Search for the cell housing the specified text and yield its (X, Y) center coordinate. 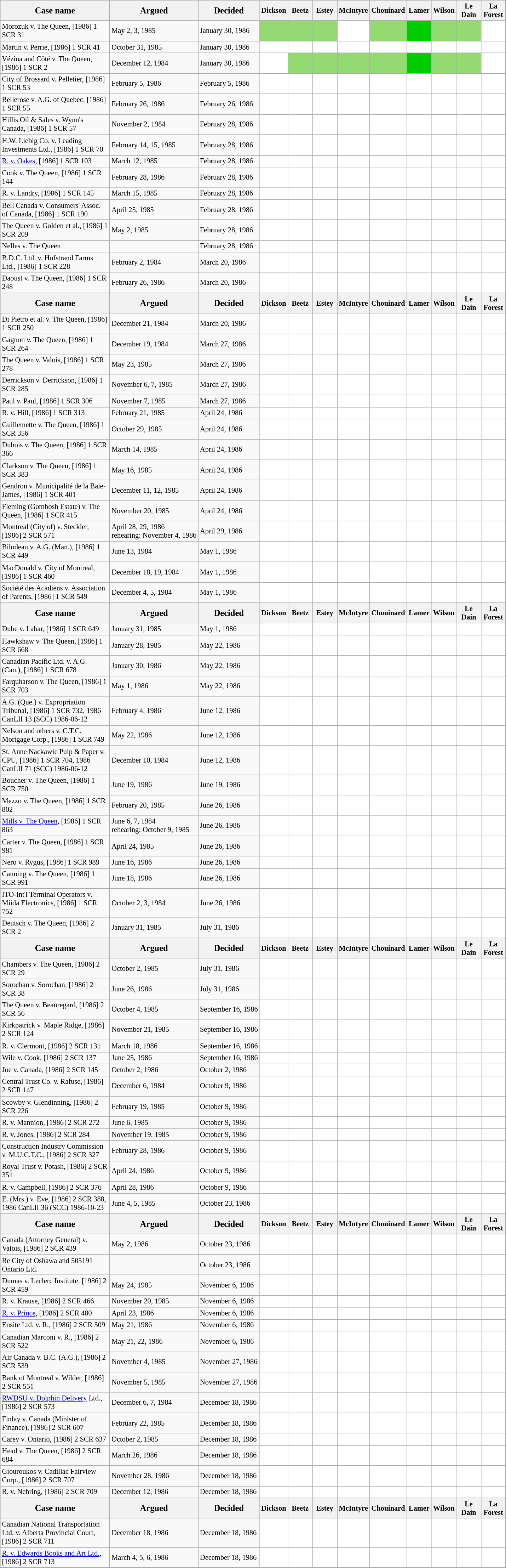
October 29, 1985 (154, 429)
May 2, 1986 (154, 1244)
Clarkson v. The Queen, [1986] 1 SCR 383 (55, 470)
A.G. (Que.) v. Expropriation Tribunal, [1986] 1 SCR 732, 1986 CanLII 13 (SCC) 1986-06-12 (55, 711)
The Queen v. Beauregard, [1986] 2 SCR 56 (55, 1009)
Bank of Montreal v. Wilder, [1986] 2 SCR 551 (55, 1382)
Fleming (Gombosh Estate) v. The Queen, [1986] 1 SCR 415 (55, 511)
June 13, 1984 (154, 551)
Vézina and Côté v. The Queen, [1986] 1 SCR 2 (55, 63)
Canadian National Transportation Ltd. v. Alberta Provincial Court, [1986] 2 SCR 711 (55, 1533)
Bellerose v. A.G. of Quebec, [1986] 1 SCR 55 (55, 104)
R. v. Mannion, [1986] 2 SCR 272 (55, 1122)
The Queen v. Golden et al., [1986] 1 SCR 209 (55, 230)
April 25, 1985 (154, 210)
November 5, 1985 (154, 1382)
January 28, 1985 (154, 645)
Martin v. Perrie, [1986] 1 SCR 41 (55, 47)
Kirkpatrick v. Maple Ridge, [1986] 2 SCR 124 (55, 1030)
R. v. Edwards Books and Art Ltd., [1986] 2 SCR 713 (55, 1557)
December 11, 12, 1985 (154, 490)
Royal Trust v. Potash, [1986] 2 SCR 351 (55, 1171)
Canadian Pacific Ltd. v. A.G. (Can.), [1986] 1 SCR 678 (55, 666)
Mills v. The Queen, [1986] 1 SCR 863 (55, 826)
MacDonald v. City of Montreal, [1986] 1 SCR 460 (55, 572)
May 16, 1985 (154, 470)
R. v. Nehring, [1986] 2 SCR 709 (55, 1492)
Hawkshaw v. The Queen, [1986] 1 SCR 668 (55, 645)
February 21, 1985 (154, 413)
Ensite Ltd. v. R., [1986] 2 SCR 509 (55, 1325)
R. v. Krause, [1986] 2 SCR 466 (55, 1301)
Di Pietro et al. v. The Queen, [1986] 1 SCR 250 (55, 323)
December 12, 1986 (154, 1492)
Carey v. Ontario, [1986] 2 SCR 637 (55, 1439)
Dubois v. The Queen, [1986] 1 SCR 366 (55, 449)
Head v. The Queen, [1986] 2 SCR 684 (55, 1455)
February 4, 1986 (154, 711)
June 18, 1986 (154, 878)
March 26, 1986 (154, 1455)
R. v. Campbell, [1986] 2 SCR 376 (55, 1187)
December 21, 1984 (154, 323)
Montreal (City of) v. Steckler, [1986] 2 SCR 571 (55, 531)
Scowby v. Glendinning, [1986] 2 SCR 226 (55, 1106)
Air Canada v. B.C. (A.G.), [1986] 2 SCR 539 (55, 1362)
Wile v. Cook, [1986] 2 SCR 137 (55, 1058)
November 6, 7, 1985 (154, 385)
April 29, 1986 (229, 531)
April 28, 1986 (154, 1187)
R. v. Prince, [1986] 2 SCR 480 (55, 1313)
June 6, 1985 (154, 1122)
Morozuk v. The Queen, [1986] 1 SCR 31 (55, 31)
Construction Industry Commission v. M.U.C.T.C., [1986] 2 SCR 327 (55, 1151)
May 2, 3, 1985 (154, 31)
Joe v. Canada, [1986] 2 SCR 145 (55, 1070)
E. (Mrs.) v. Eve, [1986] 2 SCR 388, 1986 CanLII 36 (SCC) 1986-10-23 (55, 1204)
Guillemette v. The Queen, [1986] 1 SCR 356 (55, 429)
December 12, 1984 (154, 63)
June 25, 1986 (154, 1058)
November 4, 1985 (154, 1362)
R. v. Hill, [1986] 1 SCR 313 (55, 413)
R. v. Jones, [1986] 2 SCR 284 (55, 1134)
May 21, 1986 (154, 1325)
November 19, 1985 (154, 1134)
Re City of Oshawa and 505191 Ontario Ltd. (55, 1265)
June 4, 5, 1985 (154, 1204)
Gagnon v. The Queen, [1986] 1 SCR 264 (55, 344)
Paul v. Paul, [1986] 1 SCR 306 (55, 401)
R. v. Landry, [1986] 1 SCR 145 (55, 193)
Giouroukos v. Cadillac Fairview Corp., [1986] 2 SCR 707 (55, 1476)
Dumas v. Leclerc Institute, [1986] 2 SCR 459 (55, 1285)
December 6, 1984 (154, 1086)
November 21, 1985 (154, 1030)
October 31, 1985 (154, 47)
Bell Canada v. Consumers' Assoc. of Canada, [1986] 1 SCR 190 (55, 210)
May 23, 1985 (154, 364)
City of Brossard v. Pelletier, [1986] 1 SCR 53 (55, 84)
Farquharson v. The Queen, [1986] 1 SCR 703 (55, 686)
Mezzo v. The Queen, [1986] 1 SCR 802 (55, 805)
The Queen v. Valois, [1986] 1 SCR 278 (55, 364)
June 6, 7, 1984rehearing: October 9, 1985 (154, 826)
November 28, 1986 (154, 1476)
Canadian Marconi v. R., [1986] 2 SCR 522 (55, 1341)
Central Trust Co. v. Rafuse, [1986] 2 SCR 147 (55, 1086)
ITO-Int'l Terminal Operators v. Miida Electronics, [1986] 1 SCR 752 (55, 903)
Canning v. The Queen, [1986] 1 SCR 991 (55, 878)
Canada (Attorney General) v. Valois, [1986] 2 SCR 439 (55, 1244)
Chambers v. The Queen, [1986] 2 SCR 29 (55, 969)
December 4, 5, 1984 (154, 593)
June 16, 1986 (154, 862)
RWDSU v. Dolphin Delivery Ltd., [1986] 2 SCR 573 (55, 1403)
Hillis Oil & Sales v. Wynn's Canada, [1986] 1 SCR 57 (55, 124)
December 19, 1984 (154, 344)
December 10, 1984 (154, 760)
Nero v. Rygus, [1986] 1 SCR 989 (55, 862)
February 14, 15, 1985 (154, 145)
October 4, 1985 (154, 1009)
R. v. Oakes, [1986] 1 SCR 103 (55, 161)
Boucher v. The Queen, [1986] 1 SCR 750 (55, 785)
November 2, 1984 (154, 124)
Derrickson v. Derrickson, [1986] 1 SCR 285 (55, 385)
Nelson and others v. C.T.C. Mortgage Corp., [1986] 1 SCR 749 (55, 735)
April 23, 1986 (154, 1313)
March 14, 1985 (154, 449)
March 4, 5, 6, 1986 (154, 1557)
Nelles v. The Queen (55, 246)
Bilodeau v. A.G. (Man.), [1986] 1 SCR 449 (55, 551)
December 18, 19, 1984 (154, 572)
December 6, 7, 1984 (154, 1403)
February 20, 1985 (154, 805)
October 2, 3, 1984 (154, 903)
Sorochan v. Sorochan, [1986] 2 SCR 38 (55, 989)
Gendron v. Municipalité de la Baie-James, [1986] 1 SCR 401 (55, 490)
April 24, 1985 (154, 846)
Daoust v. The Queen, [1986] 1 SCR 248 (55, 283)
March 18, 1986 (154, 1046)
March 15, 1985 (154, 193)
February 2, 1984 (154, 262)
Deutsch v. The Queen, [1986] 2 SCR 2 (55, 928)
B.D.C. Ltd. v. Hofstrand Farms Ltd., [1986] 1 SCR 228 (55, 262)
R. v. Clermont, [1986] 2 SCR 131 (55, 1046)
May 24, 1985 (154, 1285)
February 22, 1985 (154, 1423)
Carter v. The Queen, [1986] 1 SCR 981 (55, 846)
St. Anne Nackawic Pulp & Paper v. CPU, [1986] 1 SCR 704, 1986 CanLII 71 (SCC) 1986-06-12 (55, 760)
H.W. Liebig Co. v. Leading Investments Ltd., [1986] 1 SCR 70 (55, 145)
February 19, 1985 (154, 1106)
March 12, 1985 (154, 161)
Dube v. Labar, [1986] 1 SCR 649 (55, 629)
Société des Acadiens v. Association of Parents, [1986] 1 SCR 549 (55, 593)
May 21, 22, 1986 (154, 1341)
November 7, 1985 (154, 401)
April 28, 29, 1986rehearing: November 4, 1986 (154, 531)
Finlay v. Canada (Minister of Finance), [1986] 2 SCR 607 (55, 1423)
Cook v. The Queen, [1986] 1 SCR 144 (55, 177)
May 2, 1985 (154, 230)
